Identify which cell holds the provided text, then report its (X, Y) central coordinate. 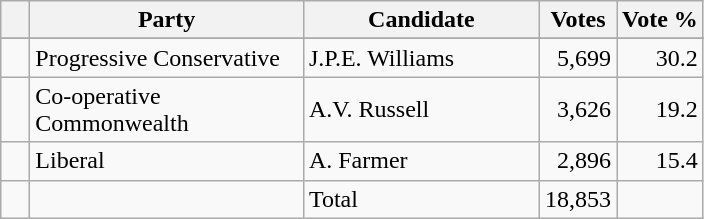
J.P.E. Williams (421, 58)
30.2 (660, 58)
19.2 (660, 110)
A.V. Russell (421, 110)
2,896 (578, 161)
Liberal (167, 161)
Progressive Conservative (167, 58)
18,853 (578, 199)
3,626 (578, 110)
Co-operative Commonwealth (167, 110)
15.4 (660, 161)
Votes (578, 20)
Total (421, 199)
Party (167, 20)
5,699 (578, 58)
Candidate (421, 20)
Vote % (660, 20)
A. Farmer (421, 161)
